Capture the cell that displays the provided text and extract its (x, y) central coordinate. 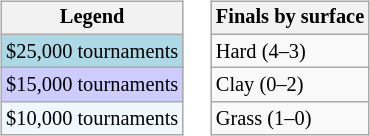
Finals by surface (290, 18)
$15,000 tournaments (92, 85)
$25,000 tournaments (92, 51)
Grass (1–0) (290, 119)
Clay (0–2) (290, 85)
Hard (4–3) (290, 51)
$10,000 tournaments (92, 119)
Legend (92, 18)
